Extract the [X, Y] coordinate from the center of the cell holding the provided text.  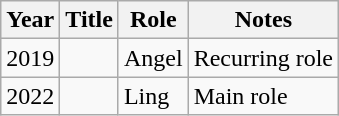
Main role [263, 96]
Angel [153, 58]
2022 [30, 96]
Role [153, 20]
2019 [30, 58]
Recurring role [263, 58]
Ling [153, 96]
Notes [263, 20]
Year [30, 20]
Title [90, 20]
